Return (X, Y) of the center of cell containing provided text 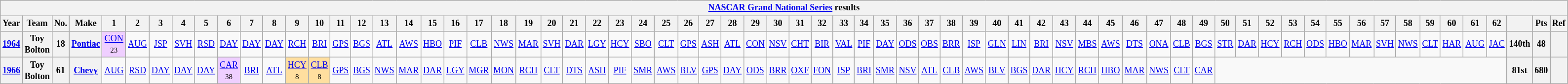
17 (479, 24)
11 (341, 24)
52 (1270, 24)
28 (733, 24)
39 (974, 24)
6 (229, 24)
ONA (1159, 44)
2 (138, 24)
42 (1042, 24)
33 (843, 24)
CON23 (114, 44)
59 (1430, 24)
LIN (1019, 44)
21 (575, 24)
OXF (800, 71)
46 (1135, 24)
No. (60, 24)
43 (1064, 24)
VAL (843, 44)
16 (455, 24)
7 (251, 24)
15 (432, 24)
Pts (1541, 24)
40 (997, 24)
JAC (1497, 44)
Team (37, 24)
Year (12, 24)
OBS (930, 44)
5 (206, 24)
54 (1315, 24)
10 (319, 24)
9 (297, 24)
29 (755, 24)
Ref (1559, 24)
24 (643, 24)
CAR (1204, 71)
FON (823, 71)
Make (86, 24)
25 (666, 24)
SBO (643, 44)
58 (1408, 24)
60 (1451, 24)
62 (1497, 24)
50 (1225, 24)
MGR (479, 71)
680 (1541, 71)
32 (823, 24)
CAR38 (229, 71)
MBS (1087, 44)
47 (1159, 24)
41 (1019, 24)
HCY8 (297, 71)
3 (160, 24)
19 (528, 24)
1964 (12, 44)
HAR (1451, 44)
23 (620, 24)
27 (710, 24)
26 (688, 24)
4 (183, 24)
NASCAR Grand National Series results (784, 8)
BIR (823, 44)
37 (930, 24)
49 (1204, 24)
STR (1225, 44)
56 (1362, 24)
1966 (12, 71)
30 (778, 24)
MON (504, 71)
Pontiac (86, 44)
31 (800, 24)
38 (951, 24)
8 (274, 24)
20 (552, 24)
14 (409, 24)
81st (1520, 71)
CLB8 (319, 71)
57 (1385, 24)
22 (597, 24)
44 (1087, 24)
1 (114, 24)
36 (907, 24)
55 (1338, 24)
53 (1293, 24)
34 (864, 24)
GLN (997, 44)
JSP (160, 44)
140th (1520, 44)
51 (1247, 24)
CON (755, 44)
13 (384, 24)
35 (885, 24)
CHT (800, 44)
45 (1111, 24)
Chevy (86, 71)
12 (362, 24)
